Locate the cell with the specified text and output its (X, Y) center coordinate. 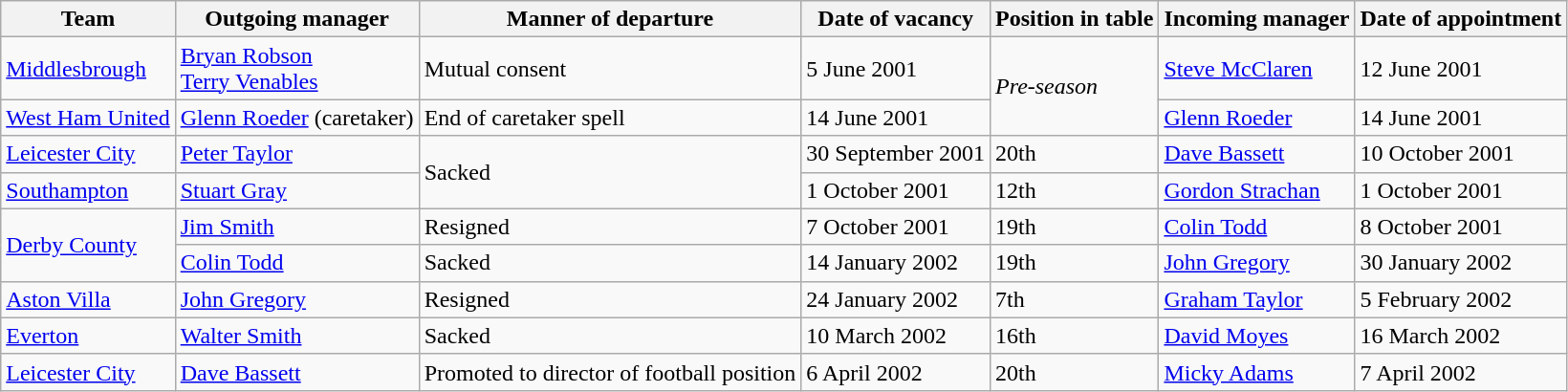
Mutual consent (610, 69)
Promoted to director of football position (610, 372)
14 January 2002 (896, 263)
30 January 2002 (1461, 263)
Glenn Roeder (caretaker) (296, 118)
10 March 2002 (896, 336)
7th (1074, 299)
Aston Villa (88, 299)
Position in table (1074, 19)
Stuart Gray (296, 190)
16th (1074, 336)
Manner of departure (610, 19)
Micky Adams (1256, 372)
Middlesbrough (88, 69)
Steve McClaren (1256, 69)
6 April 2002 (896, 372)
Walter Smith (296, 336)
30 September 2001 (896, 154)
7 October 2001 (896, 227)
10 October 2001 (1461, 154)
West Ham United (88, 118)
Derby County (88, 245)
12 June 2001 (1461, 69)
8 October 2001 (1461, 227)
Team (88, 19)
Date of vacancy (896, 19)
Incoming manager (1256, 19)
7 April 2002 (1461, 372)
Gordon Strachan (1256, 190)
5 February 2002 (1461, 299)
Everton (88, 336)
Southampton (88, 190)
Glenn Roeder (1256, 118)
Jim Smith (296, 227)
Peter Taylor (296, 154)
12th (1074, 190)
Pre-season (1074, 86)
Date of appointment (1461, 19)
24 January 2002 (896, 299)
End of caretaker spell (610, 118)
Graham Taylor (1256, 299)
David Moyes (1256, 336)
Outgoing manager (296, 19)
Bryan Robson Terry Venables (296, 69)
16 March 2002 (1461, 336)
5 June 2001 (896, 69)
